For the text-containing cell, return its midpoint in [X, Y] coordinate format. 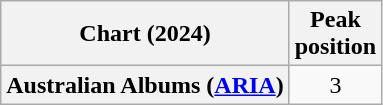
3 [335, 85]
Chart (2024) [145, 34]
Australian Albums (ARIA) [145, 85]
Peakposition [335, 34]
